Return (X, Y) of the center of cell containing provided text 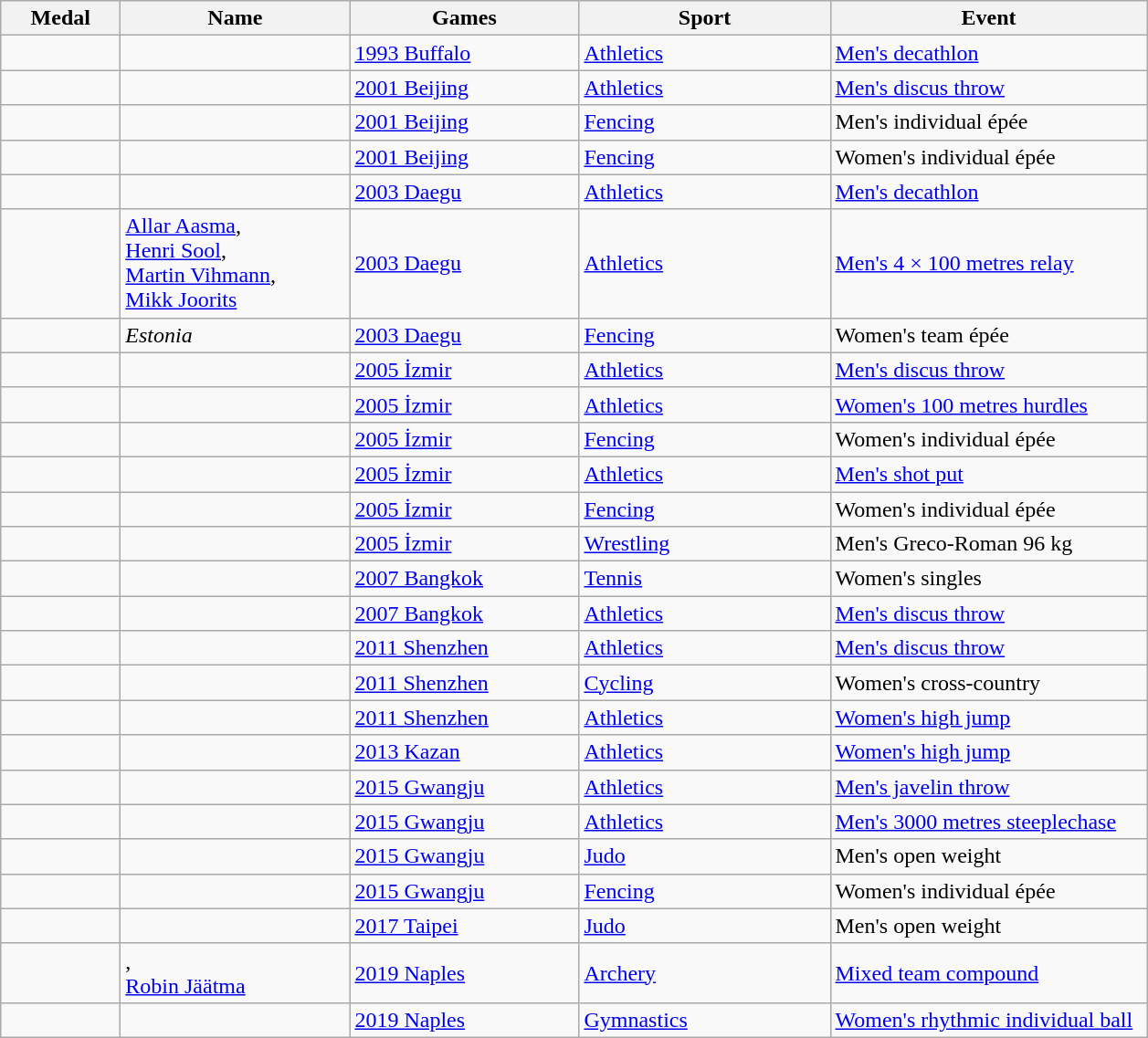
Men's javelin throw (988, 787)
2013 Kazan (464, 752)
Tennis (705, 579)
Men's Greco-Roman 96 kg (988, 544)
Men's 4 × 100 metres relay (988, 263)
Women's 100 metres hurdles (988, 404)
Wrestling (705, 544)
Medal (60, 18)
Archery (705, 973)
Women's rhythmic individual ball (988, 1020)
Women's team épée (988, 335)
Event (988, 18)
Women's singles (988, 579)
Sport (705, 18)
Games (464, 18)
,Robin Jäätma (236, 973)
Women's cross-country (988, 683)
Name (236, 18)
Estonia (236, 335)
Gymnastics (705, 1020)
1993 Buffalo (464, 53)
Men's 3000 metres steeplechase (988, 822)
Men's individual épée (988, 122)
2017 Taipei (464, 926)
Cycling (705, 683)
Allar Aasma,Henri Sool,Martin Vihmann,Mikk Joorits (236, 263)
Mixed team compound (988, 973)
Men's shot put (988, 474)
